Extract the [x, y] coordinate from the center of the cell holding the provided text.  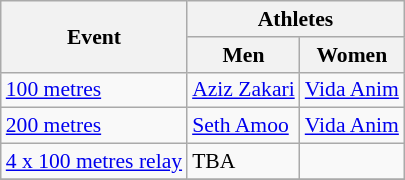
200 metres [94, 126]
100 metres [94, 90]
TBA [244, 162]
4 x 100 metres relay [94, 162]
Athletes [296, 19]
Men [244, 55]
Event [94, 36]
Aziz Zakari [244, 90]
Seth Amoo [244, 126]
Women [352, 55]
